Extract the (X, Y) coordinate from the center of the cell holding the provided text.  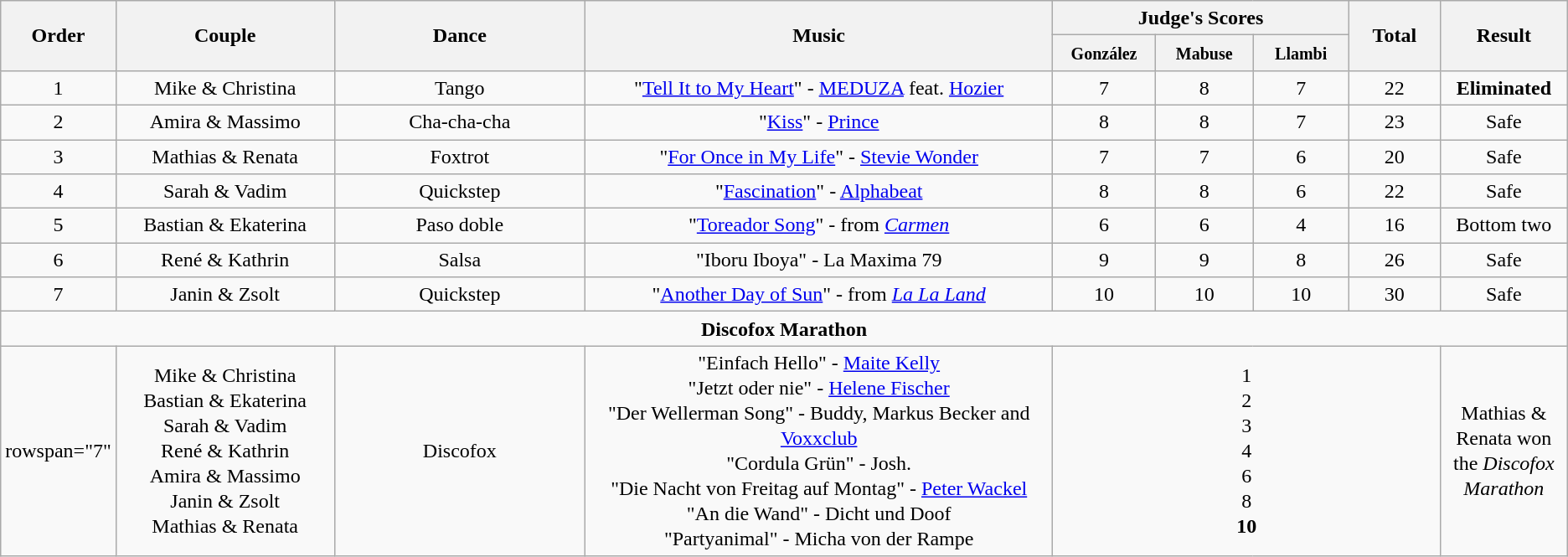
30 (1394, 295)
Paso doble (459, 226)
1 (59, 87)
Mike & Christina (224, 87)
Mabuse (1204, 54)
"Fascination" - Alphabeat (819, 191)
Discofox (459, 451)
"For Once in My Life" - Stevie Wonder (819, 156)
Janin & Zsolt (224, 295)
5 (59, 226)
René & Kathrin (224, 260)
González (1104, 54)
Eliminated (1504, 87)
23 (1394, 122)
Salsa (459, 260)
12346810 (1246, 451)
Bottom two (1504, 226)
"Iboru Iboya" - La Maxima 79 (819, 260)
Bastian & Ekaterina (224, 226)
2 (59, 122)
Sarah & Vadim (224, 191)
3 (59, 156)
rowspan="7" (59, 451)
Foxtrot (459, 156)
Judge's Scores (1201, 18)
Cha-cha-cha (459, 122)
Couple (224, 36)
Discofox Marathon (784, 328)
Tango (459, 87)
Music (819, 36)
16 (1394, 226)
Mathias & Renata (224, 156)
Mathias & Renata won the Discofox Marathon (1504, 451)
"Toreador Song" - from Carmen (819, 226)
Mike & ChristinaBastian & EkaterinaSarah & VadimRené & KathrinAmira & MassimoJanin & ZsoltMathias & Renata (224, 451)
Dance (459, 36)
Order (59, 36)
Amira & Massimo (224, 122)
Result (1504, 36)
26 (1394, 260)
20 (1394, 156)
"Kiss" - Prince (819, 122)
"Tell It to My Heart" - MEDUZA feat. Hozier (819, 87)
Llambi (1301, 54)
Total (1394, 36)
"Another Day of Sun" - from La La Land (819, 295)
